Identify which cell holds the provided text, then report its [x, y] central coordinate. 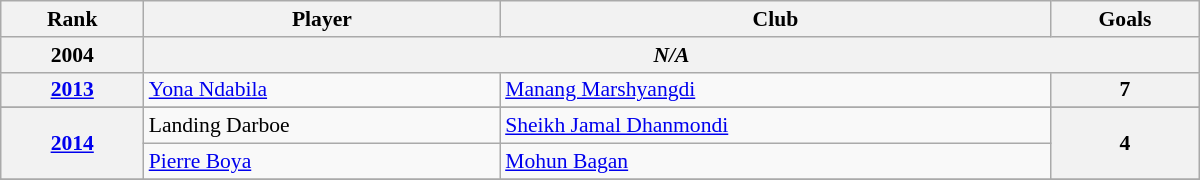
N/A [672, 55]
Player [322, 19]
Sheikh Jamal Dhanmondi [775, 126]
2014 [72, 144]
Manang Marshyangdi [775, 90]
Goals [1126, 19]
4 [1126, 144]
2004 [72, 55]
7 [1126, 90]
2013 [72, 90]
Yona Ndabila [322, 90]
Club [775, 19]
Mohun Bagan [775, 162]
Pierre Boya [322, 162]
Landing Darboe [322, 126]
Rank [72, 19]
